Find where the given text appears and provide that cell's center as (x, y) coordinate. 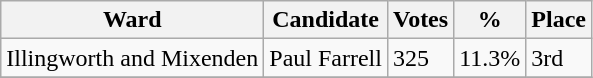
Illingworth and Mixenden (132, 58)
325 (420, 58)
3rd (559, 58)
Votes (420, 20)
Paul Farrell (326, 58)
% (490, 20)
Ward (132, 20)
11.3% (490, 58)
Place (559, 20)
Candidate (326, 20)
